Capture the cell that displays the provided text and extract its [X, Y] central coordinate. 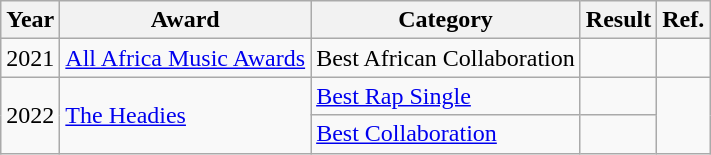
Category [446, 20]
Best Rap Single [446, 96]
Best Collaboration [446, 134]
Ref. [684, 20]
Best African Collaboration [446, 58]
2022 [30, 115]
Result [618, 20]
The Headies [186, 115]
All Africa Music Awards [186, 58]
2021 [30, 58]
Award [186, 20]
Year [30, 20]
